Output the (X, Y) coordinate of the center of the cell containing the given text.  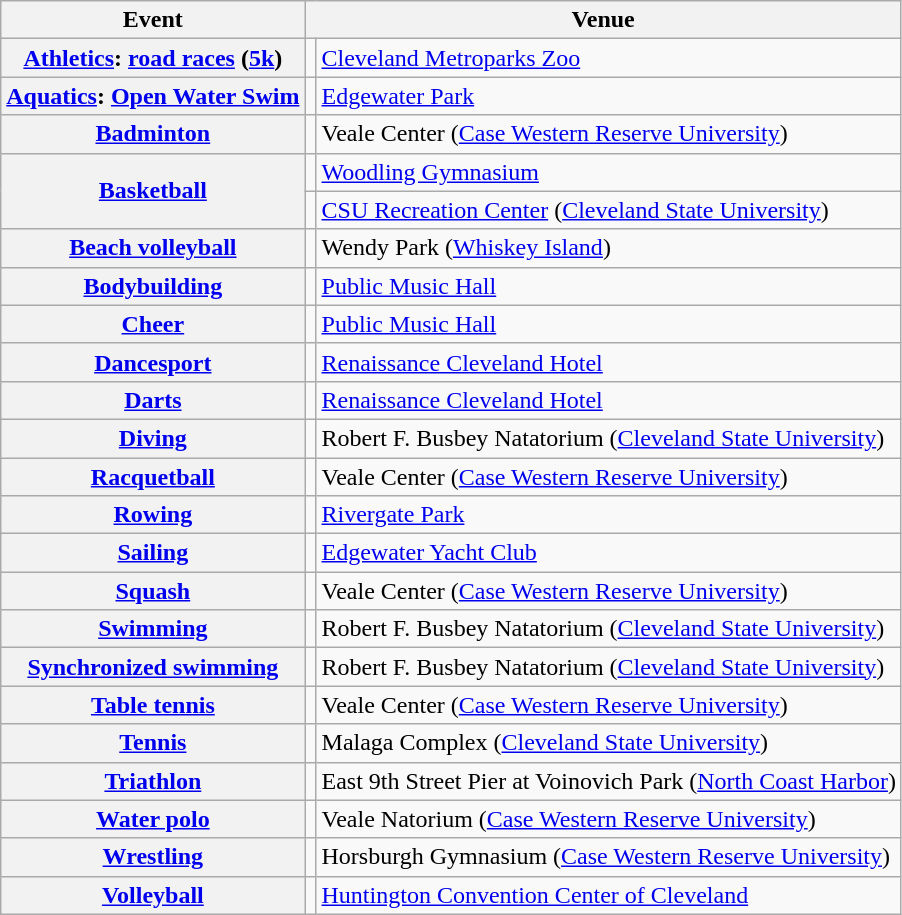
CSU Recreation Center (Cleveland State University) (608, 210)
Table tennis (153, 705)
Edgewater Park (608, 96)
East 9th Street Pier at Voinovich Park (North Coast Harbor) (608, 781)
Woodling Gymnasium (608, 172)
Athletics: road races (5k) (153, 58)
Beach volleyball (153, 248)
Squash (153, 591)
Swimming (153, 629)
Rowing (153, 515)
Cleveland Metroparks Zoo (608, 58)
Basketball (153, 191)
Racquetball (153, 477)
Badminton (153, 134)
Volleyball (153, 895)
Sailing (153, 553)
Venue (603, 20)
Triathlon (153, 781)
Darts (153, 400)
Huntington Convention Center of Cleveland (608, 895)
Rivergate Park (608, 515)
Horsburgh Gymnasium (Case Western Reserve University) (608, 857)
Cheer (153, 324)
Diving (153, 438)
Veale Natorium (Case Western Reserve University) (608, 819)
Edgewater Yacht Club (608, 553)
Wrestling (153, 857)
Tennis (153, 743)
Malaga Complex (Cleveland State University) (608, 743)
Aquatics: Open Water Swim (153, 96)
Dancesport (153, 362)
Wendy Park (Whiskey Island) (608, 248)
Event (153, 20)
Synchronized swimming (153, 667)
Bodybuilding (153, 286)
Water polo (153, 819)
